Scan for the cell matching the given text and deliver its (X, Y) coordinate at center. 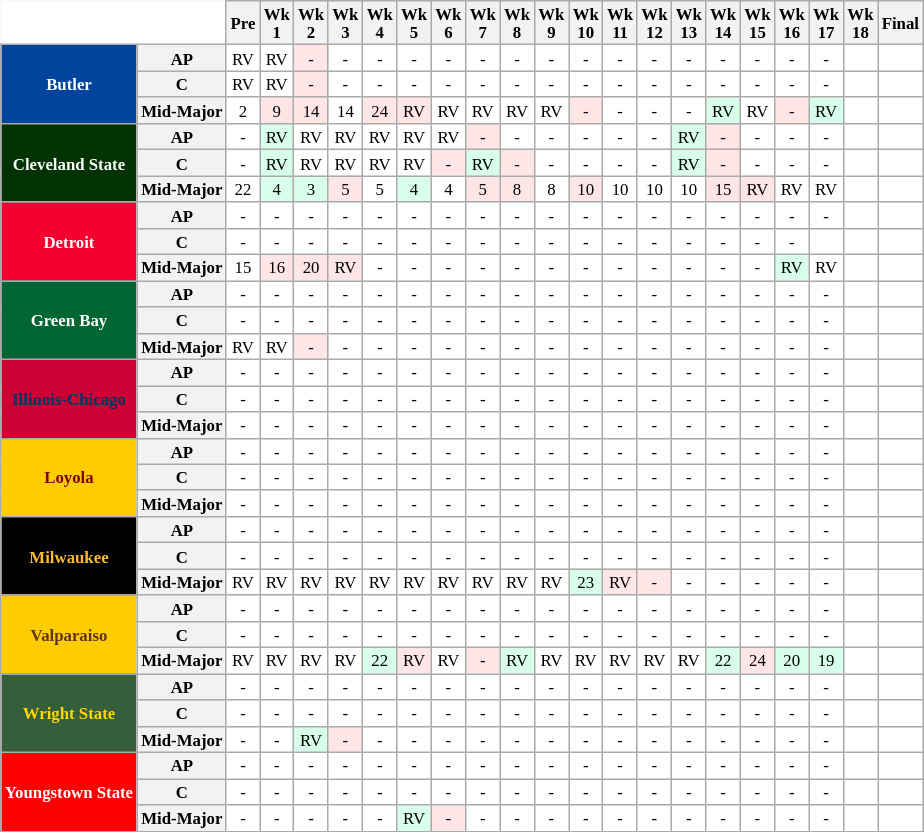
Valparaiso (69, 634)
Wk5 (414, 23)
Wk12 (654, 23)
Wk18 (860, 23)
Wk11 (620, 23)
Wk10 (586, 23)
Detroit (69, 242)
Wk3 (345, 23)
Youngstown State (69, 792)
Loyola (69, 478)
Wk17 (826, 23)
Wk14 (723, 23)
Pre (242, 23)
Wk15 (757, 23)
Wk9 (551, 23)
Milwaukee (69, 556)
Wright State (69, 714)
Cleveland State (69, 164)
Wk13 (689, 23)
Wk4 (380, 23)
Wk7 (483, 23)
19 (826, 661)
Butler (69, 84)
Wk2 (311, 23)
16 (277, 268)
Final (901, 23)
2 (242, 111)
Wk6 (448, 23)
Wk8 (517, 23)
23 (586, 582)
Wk1 (277, 23)
Illinois-Chicago (69, 400)
Wk16 (792, 23)
3 (311, 189)
Green Bay (69, 320)
9 (277, 111)
